Capture the cell that displays the provided text and extract its [X, Y] central coordinate. 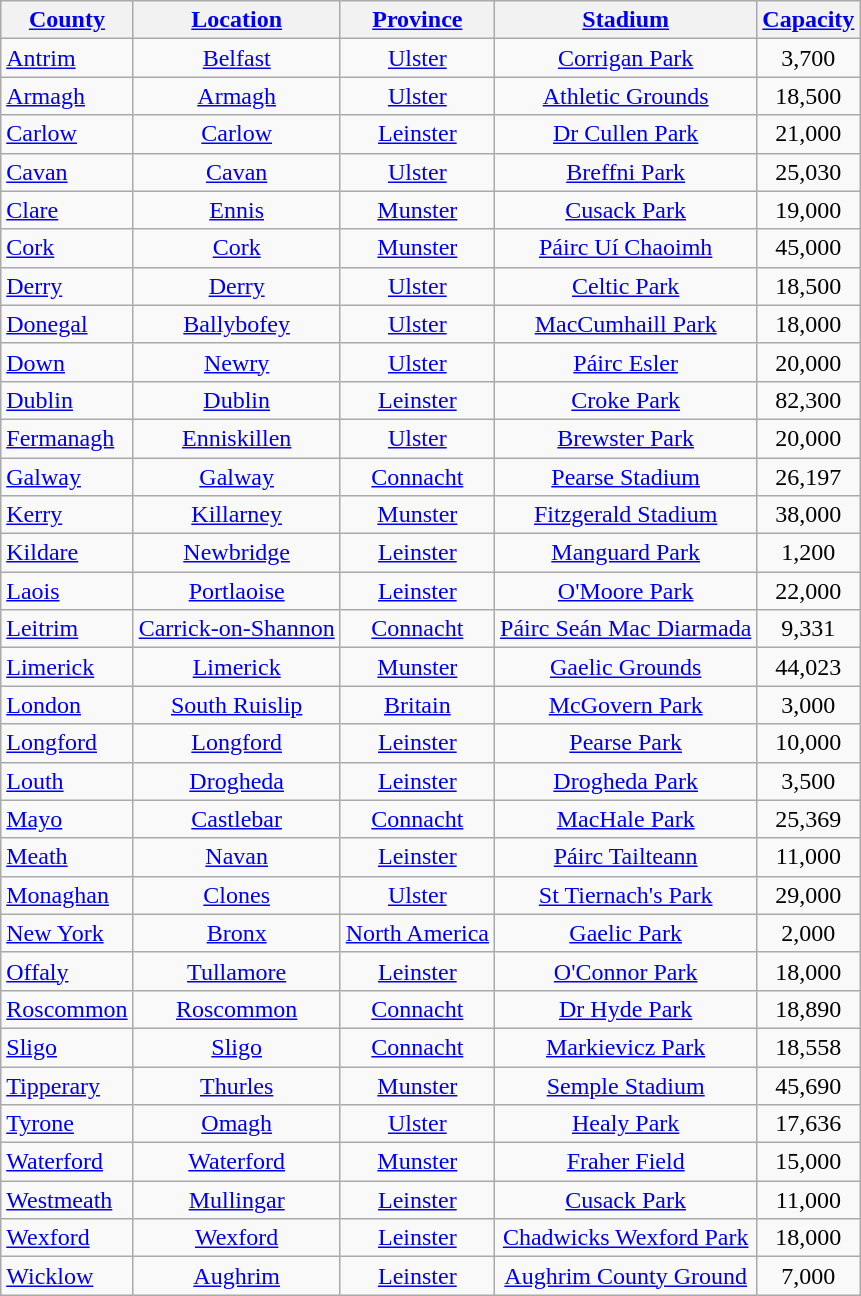
Offaly [67, 971]
Aughrim [236, 1276]
45,690 [808, 1085]
Manguard Park [626, 553]
Pearse Stadium [626, 477]
Wicklow [67, 1276]
Ennis [236, 210]
Belfast [236, 58]
Mullingar [236, 1200]
45,000 [808, 248]
New York [67, 933]
17,636 [808, 1124]
Monaghan [67, 895]
Province [417, 20]
Fermanagh [67, 438]
15,000 [808, 1162]
McGovern Park [626, 705]
18,558 [808, 1047]
Westmeath [67, 1200]
Páirc Seán Mac Diarmada [626, 629]
7,000 [808, 1276]
Páirc Esler [626, 362]
Newry [236, 362]
Ballybofey [236, 324]
Location [236, 20]
18,890 [808, 1009]
Newbridge [236, 553]
Gaelic Park [626, 933]
St Tiernach's Park [626, 895]
Fraher Field [626, 1162]
Meath [67, 857]
County [67, 20]
Navan [236, 857]
Omagh [236, 1124]
29,000 [808, 895]
9,331 [808, 629]
Leitrim [67, 629]
Donegal [67, 324]
Aughrim County Ground [626, 1276]
Tullamore [236, 971]
Tyrone [67, 1124]
Louth [67, 781]
MacCumhaill Park [626, 324]
Bronx [236, 933]
Killarney [236, 515]
Tipperary [67, 1085]
Chadwicks Wexford Park [626, 1238]
Páirc Tailteann [626, 857]
Mayo [67, 819]
1,200 [808, 553]
Clones [236, 895]
O'Moore Park [626, 591]
44,023 [808, 667]
Croke Park [626, 400]
O'Connor Park [626, 971]
MacHale Park [626, 819]
Laois [67, 591]
Páirc Uí Chaoimh [626, 248]
3,500 [808, 781]
Athletic Grounds [626, 96]
Enniskillen [236, 438]
Thurles [236, 1085]
South Ruislip [236, 705]
Healy Park [626, 1124]
2,000 [808, 933]
Down [67, 362]
Pearse Park [626, 743]
Fitzgerald Stadium [626, 515]
Britain [417, 705]
3,700 [808, 58]
Clare [67, 210]
Kildare [67, 553]
Markievicz Park [626, 1047]
Carrick-on-Shannon [236, 629]
25,369 [808, 819]
Semple Stadium [626, 1085]
Dr Hyde Park [626, 1009]
North America [417, 933]
3,000 [808, 705]
21,000 [808, 134]
Breffni Park [626, 172]
Gaelic Grounds [626, 667]
10,000 [808, 743]
Dr Cullen Park [626, 134]
Castlebar [236, 819]
38,000 [808, 515]
19,000 [808, 210]
Stadium [626, 20]
Drogheda Park [626, 781]
22,000 [808, 591]
Brewster Park [626, 438]
Capacity [808, 20]
82,300 [808, 400]
Corrigan Park [626, 58]
Antrim [67, 58]
26,197 [808, 477]
Kerry [67, 515]
Portlaoise [236, 591]
25,030 [808, 172]
Drogheda [236, 781]
Celtic Park [626, 286]
London [67, 705]
